Detect which cell encompasses the target text, then output its [x, y] center coordinate. 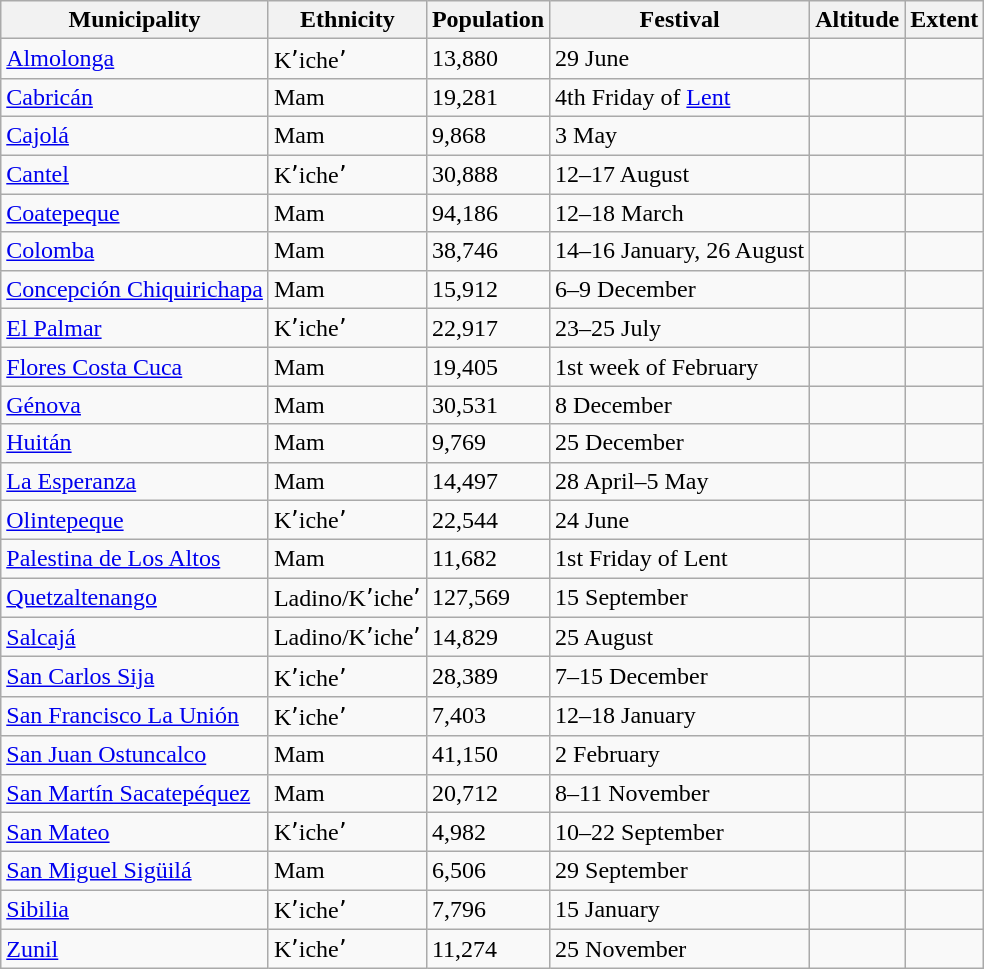
San Miguel Sigüilá [135, 871]
Almolonga [135, 59]
Zunil [135, 949]
13,880 [488, 59]
11,682 [488, 559]
Cabricán [135, 97]
12–17 August [680, 174]
Festival [680, 20]
15 September [680, 598]
Municipality [135, 20]
7,796 [488, 910]
Colomba [135, 251]
10–22 September [680, 832]
11,274 [488, 949]
38,746 [488, 251]
25 November [680, 949]
1st week of February [680, 367]
4,982 [488, 832]
6–9 December [680, 289]
15,912 [488, 289]
14,497 [488, 481]
San Carlos Sija [135, 677]
Génova [135, 405]
20,712 [488, 793]
28 April–5 May [680, 481]
7,403 [488, 716]
Huitán [135, 443]
Quetzaltenango [135, 598]
8 December [680, 405]
127,569 [488, 598]
29 September [680, 871]
Population [488, 20]
15 January [680, 910]
19,405 [488, 367]
23–25 July [680, 328]
Olintepeque [135, 520]
El Palmar [135, 328]
San Juan Ostuncalco [135, 755]
Coatepeque [135, 213]
2 February [680, 755]
25 August [680, 637]
Palestina de Los Altos [135, 559]
San Martín Sacatepéquez [135, 793]
30,531 [488, 405]
30,888 [488, 174]
12–18 March [680, 213]
3 May [680, 135]
14,829 [488, 637]
Cantel [135, 174]
Altitude [858, 20]
24 June [680, 520]
25 December [680, 443]
12–18 January [680, 716]
Sibilia [135, 910]
La Esperanza [135, 481]
19,281 [488, 97]
Salcajá [135, 637]
22,544 [488, 520]
28,389 [488, 677]
Cajolá [135, 135]
14–16 January, 26 August [680, 251]
8–11 November [680, 793]
22,917 [488, 328]
San Mateo [135, 832]
29 June [680, 59]
Flores Costa Cuca [135, 367]
9,868 [488, 135]
1st Friday of Lent [680, 559]
4th Friday of Lent [680, 97]
Ethnicity [347, 20]
7–15 December [680, 677]
9,769 [488, 443]
Extent [944, 20]
94,186 [488, 213]
Concepción Chiquirichapa [135, 289]
6,506 [488, 871]
San Francisco La Unión [135, 716]
41,150 [488, 755]
